Extract the [X, Y] coordinate from the center of the cell holding the provided text.  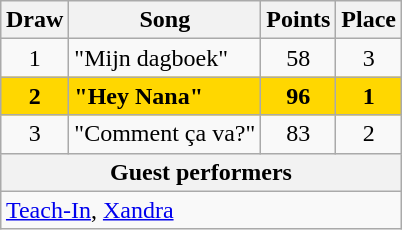
"Hey Nana" [165, 96]
Guest performers [200, 172]
"Comment ça va?" [165, 134]
Draw [34, 20]
83 [298, 134]
58 [298, 58]
96 [298, 96]
Points [298, 20]
"Mijn dagboek" [165, 58]
Song [165, 20]
Place [369, 20]
Teach-In, Xandra [200, 210]
